Find where the given text appears and provide that cell's center as (X, Y) coordinate. 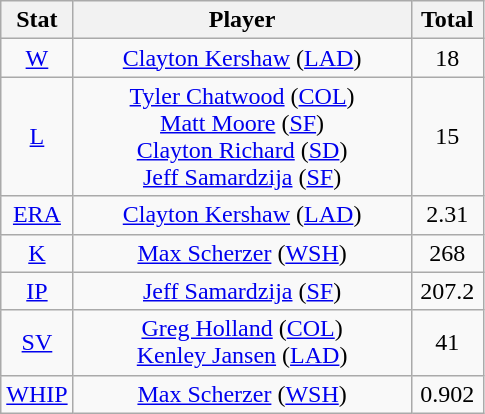
268 (447, 253)
0.902 (447, 394)
Total (447, 20)
WHIP (37, 394)
15 (447, 136)
W (37, 58)
41 (447, 342)
18 (447, 58)
Jeff Samardzija (SF) (242, 291)
2.31 (447, 215)
IP (37, 291)
K (37, 253)
Greg Holland (COL)Kenley Jansen (LAD) (242, 342)
ERA (37, 215)
Player (242, 20)
207.2 (447, 291)
SV (37, 342)
Stat (37, 20)
Tyler Chatwood (COL)Matt Moore (SF)Clayton Richard (SD)Jeff Samardzija (SF) (242, 136)
L (37, 136)
